Pinpoint the cell where the given text exists, returning its [X, Y] midpoint coordinate. 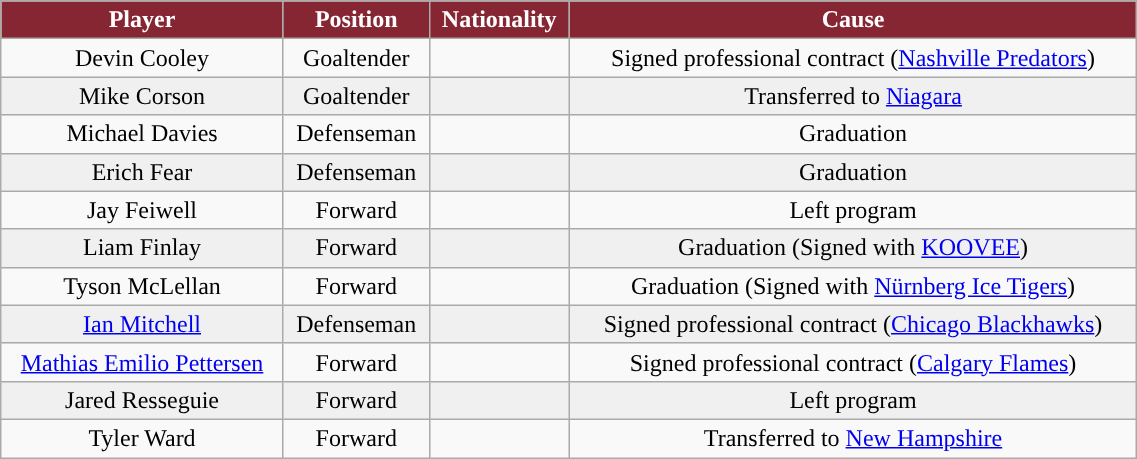
Erich Fear [142, 172]
Signed professional contract (Calgary Flames) [853, 362]
Mathias Emilio Pettersen [142, 362]
Tyler Ward [142, 438]
Jay Feiwell [142, 210]
Graduation (Signed with Nürnberg Ice Tigers) [853, 286]
Signed professional contract (Chicago Blackhawks) [853, 324]
Transferred to New Hampshire [853, 438]
Devin Cooley [142, 58]
Player [142, 20]
Signed professional contract (Nashville Predators) [853, 58]
Ian Mitchell [142, 324]
Nationality [499, 20]
Tyson McLellan [142, 286]
Position [356, 20]
Transferred to Niagara [853, 96]
Michael Davies [142, 134]
Cause [853, 20]
Graduation (Signed with KOOVEE) [853, 248]
Jared Resseguie [142, 400]
Liam Finlay [142, 248]
Mike Corson [142, 96]
